Capture the cell that displays the provided text and extract its [X, Y] central coordinate. 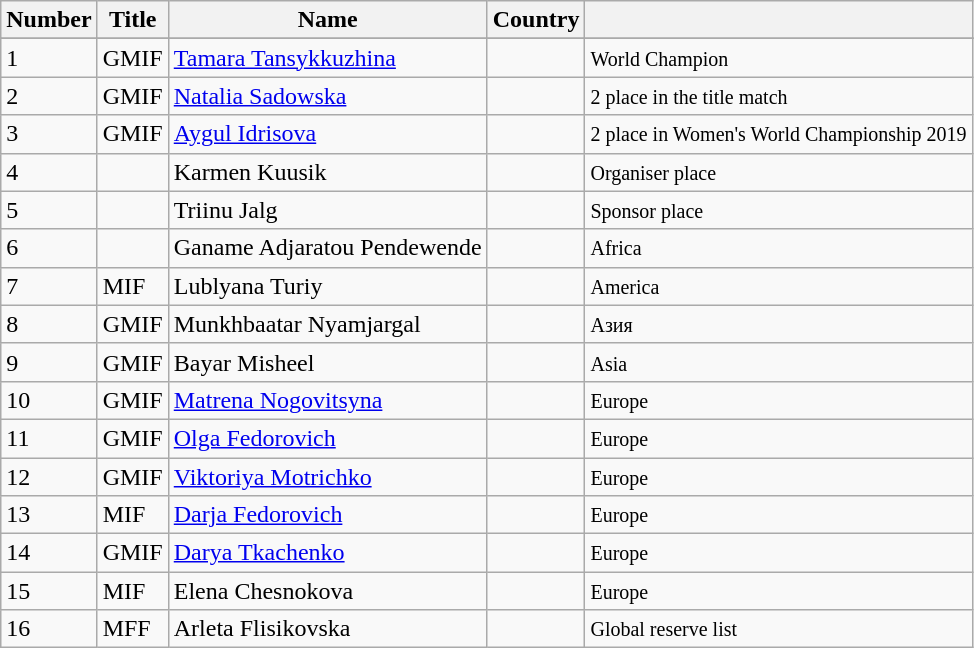
14 [49, 553]
Number [49, 20]
7 [49, 286]
Global reserve list [778, 629]
4 [49, 172]
6 [49, 248]
Natalia Sadowska [328, 96]
Olga Fedorovich [328, 438]
Arleta Flisikovska [328, 629]
Title [132, 20]
Viktoriya Motrichko [328, 477]
Lublyana Turiy [328, 286]
13 [49, 515]
1 [49, 58]
5 [49, 210]
Asia [778, 362]
2 [49, 96]
2 place in Women's World Championship 2019 [778, 134]
Elena Chesnokova [328, 591]
America [778, 286]
3 [49, 134]
15 [49, 591]
Country [536, 20]
Bayar Misheel [328, 362]
Darya Tkachenko [328, 553]
Africa [778, 248]
Aygul Idrisova [328, 134]
Matrena Nogovitsyna [328, 400]
Азия [778, 324]
Organiser place [778, 172]
Tamara Tansykkuzhina [328, 58]
10 [49, 400]
MFF [132, 629]
9 [49, 362]
Karmen Kuusik [328, 172]
Darja Fedorovich [328, 515]
2 place in the title match [778, 96]
Triinu Jalg [328, 210]
Munkhbaatar Nyamjargal [328, 324]
12 [49, 477]
8 [49, 324]
11 [49, 438]
Name [328, 20]
Ganame Adjaratou Pendewende [328, 248]
16 [49, 629]
World Champion [778, 58]
Sponsor place [778, 210]
